Find where the given text appears and provide that cell's center as (x, y) coordinate. 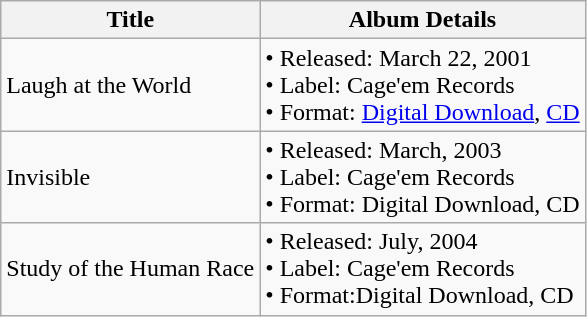
Study of the Human Race (130, 269)
Album Details (422, 20)
Title (130, 20)
• Released: March, 2003• Label: Cage'em Records• Format: Digital Download, CD (422, 177)
• Released: July, 2004• Label: Cage'em Records• Format:Digital Download, CD (422, 269)
• Released: March 22, 2001• Label: Cage'em Records• Format: Digital Download, CD (422, 85)
Laugh at the World (130, 85)
Invisible (130, 177)
